Identify which cell holds the provided text, then report its (X, Y) central coordinate. 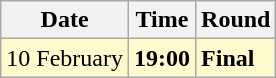
Final (236, 58)
19:00 (162, 58)
Date (65, 20)
Round (236, 20)
Time (162, 20)
10 February (65, 58)
